Provide the [X, Y] coordinate of the cell's center where the given text is located.  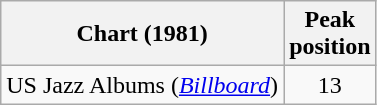
Chart (1981) [142, 34]
Peakposition [330, 34]
13 [330, 85]
US Jazz Albums (Billboard) [142, 85]
